Scan for the cell matching the given text and deliver its (x, y) coordinate at center. 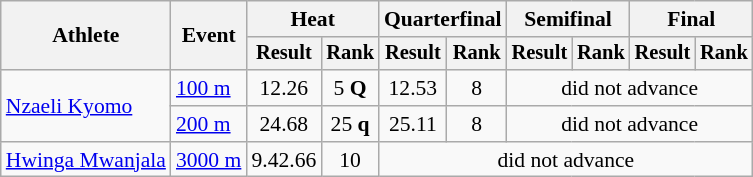
Event (208, 36)
5 Q (350, 88)
200 m (208, 124)
Nzaeli Kyomo (86, 106)
12.53 (413, 88)
Final (692, 19)
Semifinal (568, 19)
Athlete (86, 36)
Quarterfinal (443, 19)
100 m (208, 88)
12.26 (284, 88)
24.68 (284, 124)
25 q (350, 124)
Heat (312, 19)
25.11 (413, 124)
